Provide the [x, y] coordinate of the cell's center where the given text is located.  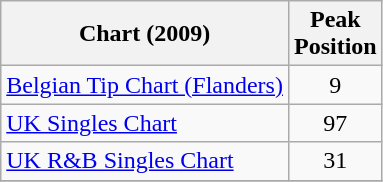
UK Singles Chart [145, 123]
31 [335, 161]
Belgian Tip Chart (Flanders) [145, 85]
9 [335, 85]
UK R&B Singles Chart [145, 161]
Chart (2009) [145, 34]
PeakPosition [335, 34]
97 [335, 123]
